Detect which cell encompasses the target text, then output its (X, Y) center coordinate. 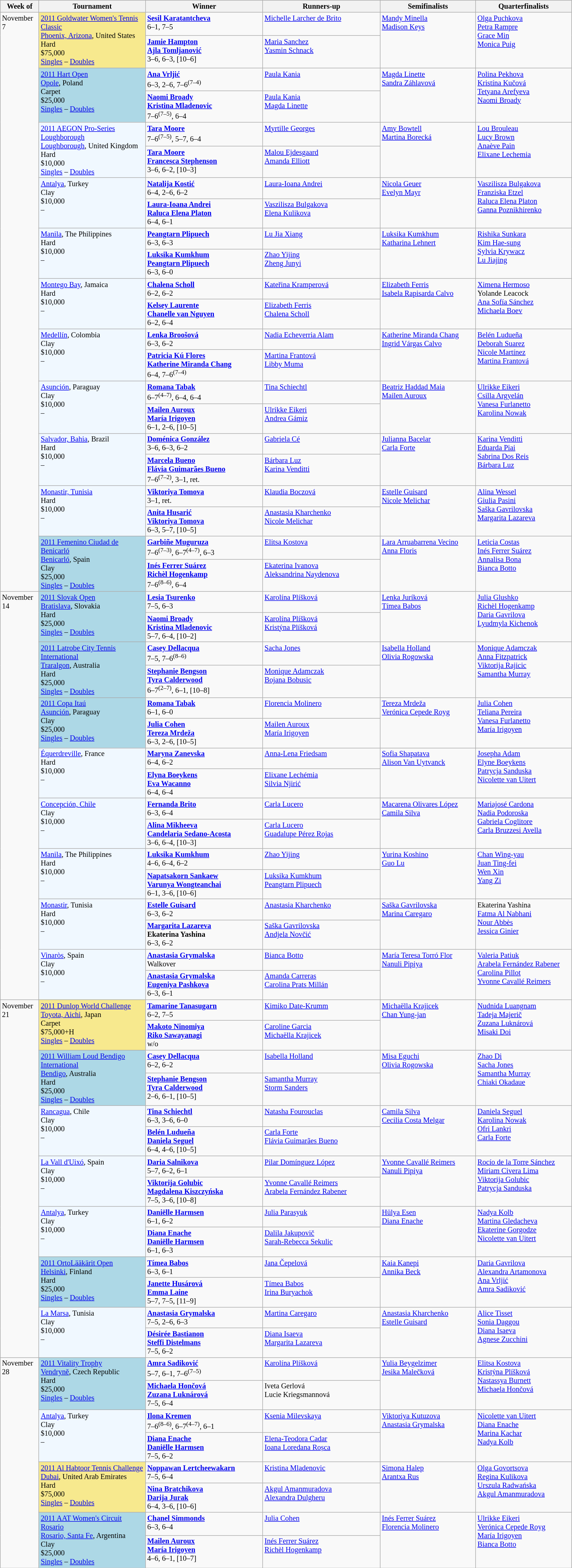
Margarita Lazareva Ekaterina Yashina 6–3, 6–2 (205, 935)
Stephanie Bengson Tyra Calderwood 6–7(2–7), 6–1, [10–8] (205, 681)
Rishika Sunkara Kim Hae-sung Sylvia Krywacz Lu Jiajing (524, 253)
Viktoriya Tomova 3–1, ret. (205, 496)
Mailen Auroux María Irigoyen (322, 733)
Lenka Juríková Tímea Babos (428, 617)
Maryna Zanevska 6–4, 6–2 (205, 758)
Monique Adamczak Anna Fitzpatrick Viktorija Rajicic Samantha Murray (524, 670)
Patricia Kú Flores Katherine Miranda Chang 6–4, 7–6(7–4) (205, 365)
Carla Lucero Guadalupe Pérez Rojas (322, 834)
Anastasia Kharchenko Estelle Guisard (428, 1332)
Pilar Domínguez López (322, 1166)
Noppawan Lertcheewakarn 7–5, 6–4 (205, 1473)
Jana Čepelová (322, 1267)
Napatsakorn Sankaew Varunya Wongteanchai 6–1, 3–6, [10–6] (205, 884)
Tina Schiechtl (322, 393)
Kimiko Date-Krumm (322, 1010)
Chanel Simmonds 6–3, 6–4 (205, 1524)
Zhao Yijing (322, 859)
Myrtille Georges (322, 134)
Quarterfinalists (524, 6)
Nina Bratchikova Darija Jurak 6–4, 3–6, [10–6] (205, 1497)
Tara Moore 7–6(7–5), 5–7, 6–4 (205, 134)
Amanda Carreras Carolina Prats Millán (322, 985)
2011 Femenino Ciudad de Benicarló Benicarló, Spain Clay $25,000 Singles – Doubles (93, 564)
Katherine Miranda Chang Ingrid Várgas Calvo (428, 355)
Klaudia Boczová (322, 496)
Leticia Costas Inés Ferrer Suárez Annalisa Bona Bianca Botto (524, 564)
Sesil Karatantcheva 6–1, 7–5 (205, 24)
Belén Ludueña Daniela Seguel 6–4, 4–6, [10–5] (205, 1141)
Yulia Beygelzimer Jesika Malečková (428, 1383)
Sacha Jones (322, 654)
Malou Ejdesgaard Amanda Elliott (322, 162)
2011 AEGON Pro-Series Loughborough Loughborough, United Kingdom Hard $10,000 Singles – Doubles (93, 150)
Diana Isaeva Margarita Lazareva (322, 1343)
Amra Sadiković5–7, 6–1, 7–6(7–5) (205, 1369)
Équerdreville, France Hard $10,000 – (93, 773)
Julia Cohen (322, 1524)
November 28 (20, 1462)
Polina Pekhova Kristína Kučová Tetyana Arefyeva Naomi Broady (524, 95)
Michaëlla Krajicek Chan Yung-jan (428, 1025)
Tournament (93, 6)
Casey Dellacqua 7–5, 7–6(8–6) (205, 654)
Kateřina Kramperová (322, 289)
Nadya Kolb Martina Gledacheva Ekaterine Gorgodze Nicolette van Uitert (524, 1231)
Casey Dellacqua 6–2, 6–2 (205, 1061)
Elizabeth Ferris Isabela Rapisarda Calvo (428, 304)
Lu Jia Xiang (322, 239)
Chan Wing-yau Juan Ting-fei Wen Xin Yang Zi (524, 873)
Zhao Yijing Zheng Junyi (322, 264)
2011 OrtoLääkärit Open Helsinki, Finland Hard $25,000 Singles – Doubles (93, 1282)
Kristina Mladenovic (322, 1473)
Garbiñe Muguruza 7–6(7–3), 6–7(4–7), 6–3 (205, 547)
Ekaterina Ivanova Aleksandrina Naydenova (322, 576)
Rocío de la Torre Sánchez Miriam Civera Lima Viktorija Golubic Patrycja Sanduska (524, 1181)
Samantha Murray Storm Sanders (322, 1089)
Asunción, Paraguay Clay $10,000 – (93, 407)
Mariajosé Cardona Nadia Podoroska Gabriela Coglitore Carla Bruzzesi Avella (524, 824)
Tina Schiechtl 6–3, 3–6, 6–0 (205, 1116)
Semifinalists (428, 6)
Ximena Hermoso Yolande Leacock Ana Sofía Sánchez Michaela Boev (524, 304)
Anastasia Kharchenko Nicole Melichar (322, 521)
2011 Dunlop World Challenge Toyota, Aichi, Japan Carpet $75,000+H Singles – Doubles (93, 1025)
Yvonne Cavallé Reimers Nanuli Pipiya (428, 1181)
Paula Kania Magda Linette (322, 106)
Vaszilisza Bulgakova Franziska Etzel Raluca Elena Platon Ganna Poznikhirenko (524, 202)
2011 Goldwater Women's Tennis Classic Phoenix, Arizona, United States Hard $75,000 Singles – Doubles (93, 40)
Karina Venditti Eduarda Piai Sabrina Dos Reis Bárbara Luz (524, 459)
Romana Tabak 6–1, 6–0 (205, 708)
Julia Cohen Teliana Pereira Vanesa Furlanetto María Irigoyen (524, 722)
Luksika Kumkhum Katharina Lehnert (428, 253)
Josepha Adam Elyne Boeykens Patrycja Sanduska Nicolette van Uitert (524, 773)
Estelle Guisard 6–3, 6–2 (205, 909)
Iveta Gerlová Lucie Kriegsmannová (322, 1395)
Marcela Bueno Flávia Guimarães Bueno 7–6(7–2), 3–1, ret. (205, 470)
Lesia Tsurenko 7–5, 6–3 (205, 602)
María Teresa Torró Flor Nanuli Pipiya (428, 974)
Naomi Broady Kristina Mladenovic 5–7, 6–4, [10–2] (205, 627)
Alina Mikheeva Candelaria Sedano-Acosta 3–6, 6–4, [10–3] (205, 834)
Week of (20, 6)
Daniëlle Harmsen6–1, 6–2 (205, 1217)
Viktoriya Kutuzova Anastasia Grymalska (428, 1436)
Saška Gavrilovska Marina Caregaro (428, 924)
Beatriz Haddad Maia Mailen Auroux (428, 407)
2011 William Loud Bendigo International Bendigo, Australia Hard $25,000 Singles – Doubles (93, 1078)
Camila Silva Cecilia Costa Melgar (428, 1131)
Ksenia Milevskaya (322, 1421)
Lou Brouleau Lucy Brown Anaève Pain Elixane Lechemia (524, 150)
Lara Arruabarrena Vecino Anna Floris (428, 564)
Luksika Kumkhum Peangtarn Plipuech 6–3, 6–0 (205, 264)
Mailen Auroux María Irigoyen 6–1, 2–6, [10–5] (205, 419)
2011 Al Habtoor Tennis Challenge Dubai, United Arab Emirates Hard $75,000 Singles – Doubles (93, 1487)
Daria Gavrilova Alexandra Artamonova Ana Vrljić Amra Sadiković (524, 1282)
Belén Ludueña Deborah Suarez Nicole Martínez Martina Frantová (524, 355)
Isabella Holland Olivia Rogowska (428, 670)
Tímea Babos6–3, 6–1 (205, 1267)
Saška Gavrilovska Andjela Novčić (322, 935)
Concepción, Chile Clay $10,000 – (93, 824)
Ekaterina Yashina Fatma Al Nabhani Nour Abbès Jessica Ginier (524, 924)
Runners-up (322, 6)
Olga Puchkova Petra Rampre Grace Min Monica Puig (524, 40)
Tara Moore Francesca Stephenson 3–6, 6–2, [10–3] (205, 162)
Makoto Ninomiya Riko Sawayanagi w/o (205, 1035)
Rancagua, Chile Clay $10,000 – (93, 1131)
Anita Husarić Viktoriya Tomova 6–3, 5–7, [10–5] (205, 521)
Elizabeth Ferris Chalena Scholl (322, 314)
Estelle Guisard Nicole Melichar (428, 510)
Medellín, Colombia Clay $10,000 – (93, 355)
Misa Eguchi Olivia Rogowska (428, 1078)
Paula Kania (322, 80)
Ilona Kremen7–6(8–6), 6–7(4–7), 6–1 (205, 1421)
Macarena Olivares López Camila Silva (428, 824)
Yvonne Cavallé Reimers Arabela Fernández Rabener (322, 1192)
Diana Enache Daniëlle Harmsen 6–1, 6–3 (205, 1242)
Olga Govortsova Regina Kulikova Urszula Radwańska Akgul Amanmuradova (524, 1487)
Martina Caregaro (322, 1317)
Nicolette van Uitert Diana Enache Marina Kachar Nadya Kolb (524, 1436)
Maria Sanchez Yasmin Schnack (322, 52)
Natalija Kostić 6–4, 2–6, 6–2 (205, 188)
Peangtarn Plipuech 6–3, 6–3 (205, 239)
Ulrikke Eikeri Andrea Gámiz (322, 419)
Fernanda Brito 6–3, 6–4 (205, 809)
Vinaròs, Spain Clay $10,000 – (93, 974)
2011 Hart Open Opole, Poland Carpet $25,000 Singles – Doubles (93, 95)
2011 Vitality Trophy Vendryně, Czech Republic Hard $25,000 Singles – Doubles (93, 1383)
Alice Tisset Sonia Daggou Diana Isaeva Agnese Zucchini (524, 1332)
Hülya Esen Diana Enache (428, 1231)
La Vall d'Uixó, Spain Clay $10,000 – (93, 1181)
Julianna Bacelar Carla Forte (428, 459)
Anastasia Grymalska Walkover (205, 960)
Tímea Babos Irina Buryachok (322, 1292)
La Marsa, Tunisia Clay $10,000 – (93, 1332)
Martina Frantová Libby Muma (322, 365)
Anastasia Kharchenko (322, 909)
Elitsa Kostova (322, 547)
Diana Enache Daniëlle Harmsen 7–5, 6–2 (205, 1447)
Daniela Seguel Karolina Nowak Ofri Lankri Carla Forte (524, 1131)
Mailen Auroux María Irigoyen 4–6, 6–1, [10–7] (205, 1551)
November 14 (20, 795)
Luksika Kumkhum Peangtarn Plipuech (322, 884)
Elixane Lechémia Silvia Njirić (322, 783)
Winner (205, 6)
Tereza Mrdeža Verónica Cepede Royg (428, 722)
Elyna Boeykens Eva Wacanno 6–4, 6–4 (205, 783)
Gabriela Cé (322, 444)
Natasha Fourouclas (322, 1116)
November 7 (20, 302)
Julia Parasyuk (322, 1217)
Anastasia Grymalska 7–5, 2–6, 6–3 (205, 1317)
Nicola Geuer Evelyn Mayr (428, 202)
Doménica González 3–6, 6–3, 6–2 (205, 444)
Inés Ferrer Suárez Richèl Hogenkamp 7–6(8–6), 6–4 (205, 576)
Julia Glushko Richèl Hogenkamp Daria Gavrilova Lyudmyla Kichenok (524, 617)
2011 Copa Itaú Asunción, Paraguay Clay $25,000 Singles – Doubles (93, 722)
Carla Lucero (322, 809)
Bianca Botto (322, 960)
Nudnida Luangnam Tadeja Majerič Zuzana Luknárová Misaki Doi (524, 1025)
Nadia Echeverria Alam (322, 339)
Alina Wessel Giulia Pasini Saška Gavrilovska Margarita Lazareva (524, 510)
Michaela Hončová Zuzana Luknárová 7–5, 6–4 (205, 1395)
Laura-Ioana Andrei (322, 188)
Anastasia Grymalska Eugeniya Pashkova 6–3, 6–1 (205, 985)
Anna-Lena Friedsam (322, 758)
Simona Halep Arantxa Rus (428, 1487)
Elena-Teodora Cadar Ioana Loredana Roșca (322, 1447)
Kelsey Laurente Chanelle van Nguyen 6–2, 6–4 (205, 314)
Daria Salnikova 5–7, 6–2, 6–1 (205, 1166)
Isabella Holland (322, 1061)
2011 Latrobe City Tennis International Traralgon, Australia Hard $25,000 Singles – Doubles (93, 670)
Kaia Kanepi Annika Beck (428, 1282)
Caroline Garcia Michaëlla Krajicek (322, 1035)
Inés Ferrer Suárez Florencia Molinero (428, 1540)
Florencia Molinero (322, 708)
Laura-Ioana Andrei Raluca Elena Platon 6–4, 6–1 (205, 213)
Carla Forte Flávia Guimarães Bueno (322, 1141)
Stephanie Bengson Tyra Calderwood 2–6, 6–1, [10–5] (205, 1089)
Inés Ferrer Suárez Richèl Hogenkamp (322, 1551)
Lenka Broošová 6–3, 6–2 (205, 339)
Bárbara Luz Karina Venditti (322, 470)
Valeria Patiuk Arabela Fernández Rabener Carolina Pillot Yvonne Cavallé Reimers (524, 974)
Ulrikke Eikeri Csilla Argyelán Vanesa Furlanetto Karolina Nowak (524, 407)
Dalila Jakupovič Sarah-Rebecca Sekulic (322, 1242)
Ana Vrljić 6–3, 2–6, 7–6(7–4) (205, 80)
Jamie Hampton Ajla Tomljanović 3–6, 6–3, [10–6] (205, 52)
Viktorija Golubic Magdalena Kiszczyńska 7–5, 3–6, [10–8] (205, 1192)
Sofia Shapatava Alison Van Uytvanck (428, 773)
Yurina Koshino Guo Lu (428, 873)
Vaszilisza Bulgakova Elena Kulikova (322, 213)
Luksika Kumkhum 4–6, 6–4, 6–2 (205, 859)
Elitsa Kostova Kristýna Plíšková Nastassya Burnett Michaela Hončová (524, 1383)
Amy Bowtell Martina Borecká (428, 150)
2011 AAT Women's Circuit Rosario Rosario, Santa Fe, Argentina Clay $25,000 Singles – Doubles (93, 1540)
Zhao Di Sacha Jones Samantha Murray Chiaki Okadaue (524, 1078)
Montego Bay, Jamaica Hard $10,000 – (93, 304)
Magda Linette Sandra Záhlavová (428, 95)
Naomi Broady Kristina Mladenovic 7–6(7–5), 6–4 (205, 106)
2011 Slovak Open Bratislava, Slovakia Hard $25,000 Singles – Doubles (93, 617)
Salvador, Bahia, Brazil Hard $10,000 – (93, 459)
November 21 (20, 1179)
Monique Adamczak Bojana Bobusic (322, 681)
Chalena Scholl 6–2, 6–2 (205, 289)
Désirée Bastianon Steffi Distelmans 7–5, 6–2 (205, 1343)
Tamarine Tanasugarn 6–2, 7–5 (205, 1010)
Janette Husárová Emma Laine 5–7, 7–5, [11–9] (205, 1292)
Romana Tabak 6–7(4–7), 6–4, 6–4 (205, 393)
Julia Cohen Tereza Mrdeža 6–3, 2–6, [10–5] (205, 733)
Akgul Amanmuradova Alexandra Dulgheru (322, 1497)
Ulrikke Eikeri Verónica Cepede Royg María Irigoyen Bianca Botto (524, 1540)
Michelle Larcher de Brito (322, 24)
Mandy Minella Madison Keys (428, 40)
Karolína Plíšková Kristýna Plíšková (322, 627)
